Detect which cell encompasses the target text, then output its [X, Y] center coordinate. 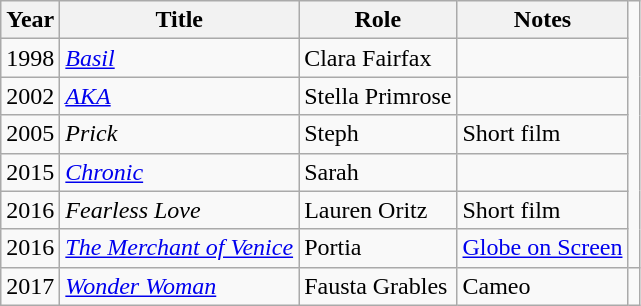
AKA [180, 96]
Fausta Grables [378, 286]
Cameo [542, 286]
Role [378, 20]
Clara Fairfax [378, 58]
Sarah [378, 172]
Basil [180, 58]
Wonder Woman [180, 286]
2002 [30, 96]
Title [180, 20]
Notes [542, 20]
Chronic [180, 172]
Lauren Oritz [378, 210]
Portia [378, 248]
1998 [30, 58]
Stella Primrose [378, 96]
Year [30, 20]
The Merchant of Venice [180, 248]
2015 [30, 172]
Steph [378, 134]
Globe on Screen [542, 248]
2005 [30, 134]
Prick [180, 134]
2017 [30, 286]
Fearless Love [180, 210]
